Determine the [x, y] coordinate at the center of the cell enclosing the given text.  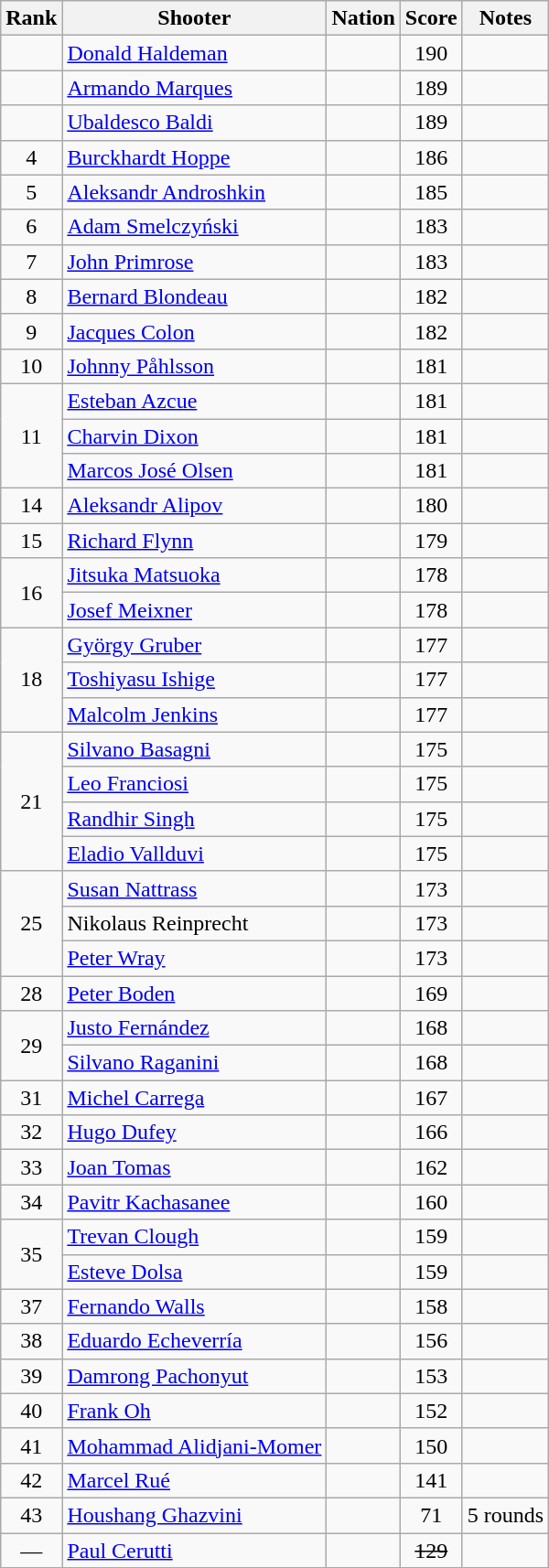
Malcolm Jenkins [194, 714]
Armando Marques [194, 88]
129 [431, 1551]
Silvano Basagni [194, 749]
150 [431, 1445]
Michel Carrega [194, 1098]
43 [31, 1515]
Peter Boden [194, 993]
Ubaldesco Baldi [194, 123]
5 [31, 192]
Esteban Azcue [194, 401]
Hugo Dufey [194, 1133]
Burckhardt Hoppe [194, 157]
42 [31, 1480]
18 [31, 680]
Bernard Blondeau [194, 296]
190 [431, 53]
Donald Haldeman [194, 53]
6 [31, 227]
Rank [31, 18]
John Primrose [194, 262]
39 [31, 1376]
186 [431, 157]
Trevan Clough [194, 1237]
11 [31, 435]
Aleksandr Androshkin [194, 192]
Mohammad Alidjani-Momer [194, 1445]
21 [31, 801]
167 [431, 1098]
Score [431, 18]
141 [431, 1480]
16 [31, 593]
10 [31, 366]
Eduardo Echeverría [194, 1341]
Richard Flynn [194, 541]
32 [31, 1133]
7 [31, 262]
179 [431, 541]
Adam Smelczyński [194, 227]
Silvano Raganini [194, 1063]
28 [31, 993]
Fernando Walls [194, 1306]
Nation [363, 18]
Paul Cerutti [194, 1551]
34 [31, 1202]
Jitsuka Matsuoka [194, 575]
38 [31, 1341]
31 [31, 1098]
Aleksandr Alipov [194, 506]
Leo Franciosi [194, 784]
185 [431, 192]
György Gruber [194, 645]
Pavitr Kachasanee [194, 1202]
Marcel Rué [194, 1480]
Toshiyasu Ishige [194, 680]
158 [431, 1306]
156 [431, 1341]
180 [431, 506]
Shooter [194, 18]
Charvin Dixon [194, 436]
Jacques Colon [194, 331]
Susan Nattrass [194, 888]
15 [31, 541]
Houshang Ghazvini [194, 1515]
5 rounds [505, 1515]
Randhir Singh [194, 819]
Damrong Pachonyut [194, 1376]
166 [431, 1133]
33 [31, 1167]
162 [431, 1167]
Esteve Dolsa [194, 1272]
14 [31, 506]
Frank Oh [194, 1411]
Marcos José Olsen [194, 471]
Justo Fernández [194, 1028]
160 [431, 1202]
Joan Tomas [194, 1167]
40 [31, 1411]
41 [31, 1445]
25 [31, 923]
153 [431, 1376]
37 [31, 1306]
152 [431, 1411]
Notes [505, 18]
71 [431, 1515]
Eladio Vallduvi [194, 854]
Johnny Påhlsson [194, 366]
9 [31, 331]
Nikolaus Reinprecht [194, 923]
29 [31, 1046]
4 [31, 157]
— [31, 1551]
35 [31, 1254]
Peter Wray [194, 958]
Josef Meixner [194, 610]
8 [31, 296]
169 [431, 993]
